Return (x, y) of the center of cell containing provided text 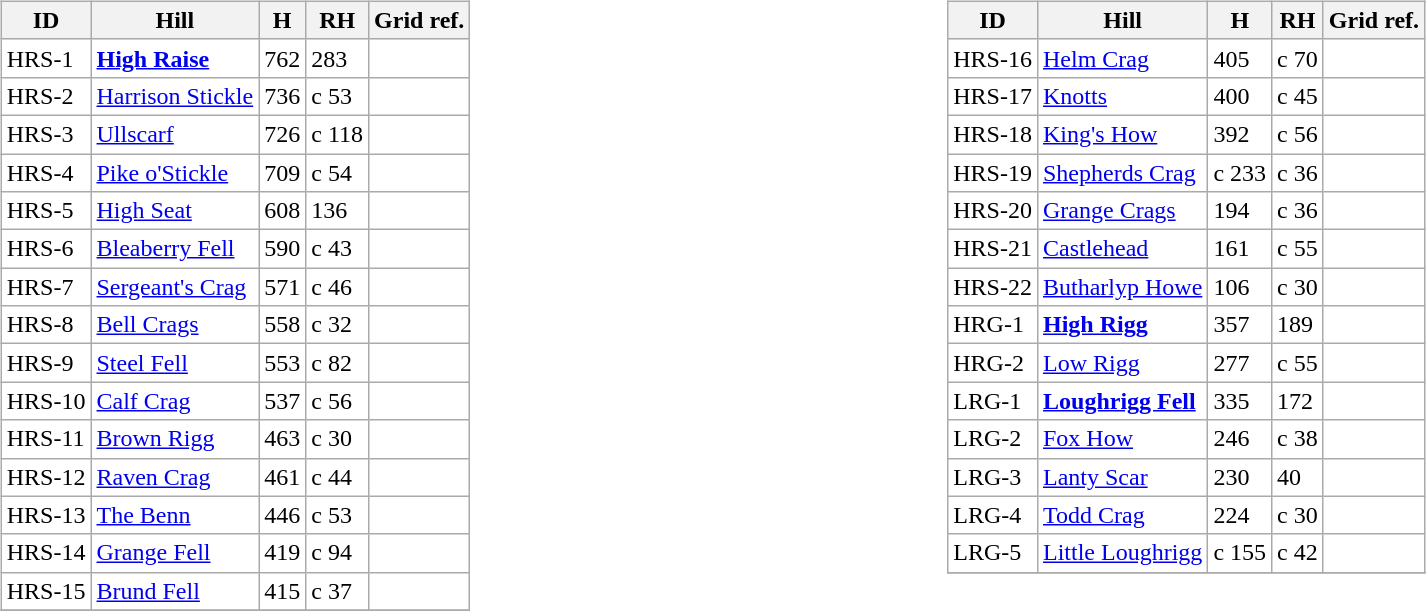
HRS-7 (46, 287)
HRS-15 (46, 591)
HRG-2 (993, 363)
172 (1298, 401)
Steel Fell (175, 363)
736 (282, 96)
Brown Rigg (175, 439)
357 (1240, 325)
335 (1240, 401)
Little Loughrigg (1122, 553)
c 94 (338, 553)
Brund Fell (175, 591)
Fox How (1122, 439)
c 45 (1298, 96)
HRS-9 (46, 363)
726 (282, 134)
LRG-4 (993, 515)
283 (338, 58)
High Seat (175, 211)
400 (1240, 96)
40 (1298, 477)
Todd Crag (1122, 515)
HRS-12 (46, 477)
c 38 (1298, 439)
Grange Fell (175, 553)
c 155 (1240, 553)
Sergeant's Crag (175, 287)
HRS-17 (993, 96)
194 (1240, 211)
571 (282, 287)
HRS-19 (993, 173)
246 (1240, 439)
c 233 (1240, 173)
LRG-3 (993, 477)
415 (282, 591)
HRS-6 (46, 249)
c 37 (338, 591)
HRS-20 (993, 211)
HRS-11 (46, 439)
HRS-5 (46, 211)
HRS-4 (46, 173)
HRS-16 (993, 58)
HRS-10 (46, 401)
Raven Crag (175, 477)
Calf Crag (175, 401)
HRG-1 (993, 325)
Low Rigg (1122, 363)
762 (282, 58)
Loughrigg Fell (1122, 401)
c 54 (338, 173)
Butharlyp Howe (1122, 287)
106 (1240, 287)
461 (282, 477)
Pike o'Stickle (175, 173)
King's How (1122, 134)
189 (1298, 325)
558 (282, 325)
c 43 (338, 249)
HRS-1 (46, 58)
c 32 (338, 325)
c 46 (338, 287)
608 (282, 211)
c 70 (1298, 58)
590 (282, 249)
HRS-14 (46, 553)
Helm Crag (1122, 58)
Bleaberry Fell (175, 249)
LRG-2 (993, 439)
c 44 (338, 477)
The Benn (175, 515)
709 (282, 173)
LRG-1 (993, 401)
392 (1240, 134)
HRS-13 (46, 515)
161 (1240, 249)
Ullscarf (175, 134)
463 (282, 439)
Grange Crags (1122, 211)
c 42 (1298, 553)
HRS-18 (993, 134)
c 82 (338, 363)
LRG-5 (993, 553)
446 (282, 515)
Knotts (1122, 96)
Castlehead (1122, 249)
419 (282, 553)
405 (1240, 58)
High Rigg (1122, 325)
c 118 (338, 134)
Harrison Stickle (175, 96)
HRS-22 (993, 287)
Lanty Scar (1122, 477)
HRS-3 (46, 134)
HRS-2 (46, 96)
Bell Crags (175, 325)
224 (1240, 515)
537 (282, 401)
Shepherds Crag (1122, 173)
HRS-8 (46, 325)
230 (1240, 477)
277 (1240, 363)
136 (338, 211)
High Raise (175, 58)
553 (282, 363)
HRS-21 (993, 249)
